From the cell containing the given text, extract its center point as [x, y] coordinate. 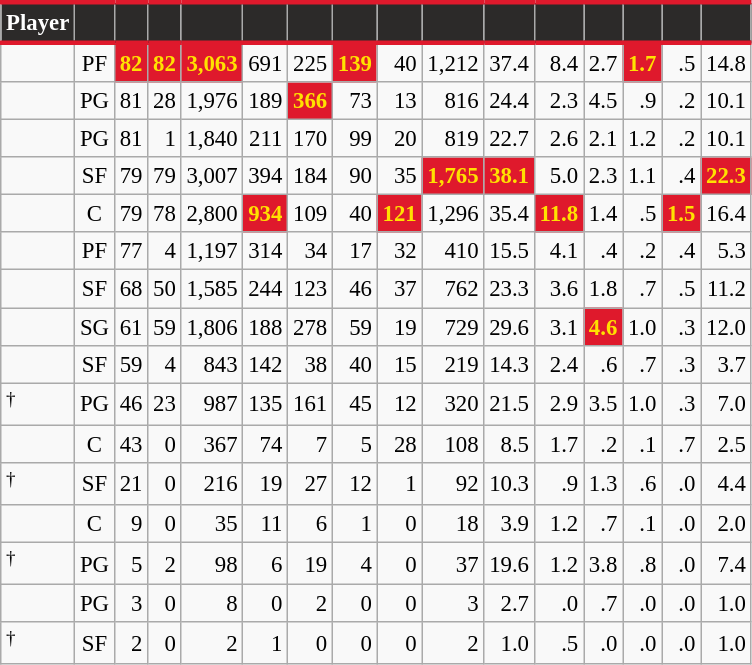
92 [453, 484]
225 [310, 62]
20 [400, 139]
819 [453, 139]
24.4 [509, 101]
3.1 [558, 327]
189 [266, 101]
78 [164, 214]
.8 [642, 563]
99 [354, 139]
216 [212, 484]
142 [266, 364]
2.4 [558, 364]
2.5 [726, 444]
3.9 [509, 524]
729 [453, 327]
3.6 [558, 289]
691 [266, 62]
1,197 [212, 251]
184 [310, 176]
1.3 [604, 484]
15 [400, 364]
1,296 [453, 214]
38.1 [509, 176]
14.8 [726, 62]
135 [266, 404]
98 [212, 563]
123 [310, 289]
50 [164, 289]
15.5 [509, 251]
34 [310, 251]
12.0 [726, 327]
1.5 [682, 214]
4.4 [726, 484]
23 [164, 404]
3.8 [604, 563]
8 [212, 604]
2.0 [726, 524]
22.3 [726, 176]
22.7 [509, 139]
1,212 [453, 62]
17 [354, 251]
320 [453, 404]
3,063 [212, 62]
2.6 [558, 139]
8.4 [558, 62]
43 [130, 444]
5.3 [726, 251]
2.9 [558, 404]
10.3 [509, 484]
170 [310, 139]
139 [354, 62]
1,806 [212, 327]
1,585 [212, 289]
13 [400, 101]
4.6 [604, 327]
11.2 [726, 289]
1.1 [642, 176]
219 [453, 364]
3,007 [212, 176]
11 [266, 524]
7 [310, 444]
Player [38, 22]
37.4 [509, 62]
366 [310, 101]
2.1 [604, 139]
74 [266, 444]
SG [95, 327]
1,765 [453, 176]
5.0 [558, 176]
367 [212, 444]
762 [453, 289]
7.4 [726, 563]
4.5 [604, 101]
68 [130, 289]
934 [266, 214]
1,976 [212, 101]
244 [266, 289]
18 [453, 524]
3.7 [726, 364]
8.5 [509, 444]
73 [354, 101]
27 [310, 484]
314 [266, 251]
14.3 [509, 364]
29.6 [509, 327]
4.1 [558, 251]
3.5 [604, 404]
410 [453, 251]
16.4 [726, 214]
90 [354, 176]
121 [400, 214]
109 [310, 214]
19.6 [509, 563]
1.8 [604, 289]
23.3 [509, 289]
1,840 [212, 139]
21 [130, 484]
816 [453, 101]
843 [212, 364]
35.4 [509, 214]
1.4 [604, 214]
278 [310, 327]
108 [453, 444]
11.8 [558, 214]
38 [310, 364]
394 [266, 176]
2,800 [212, 214]
161 [310, 404]
21.5 [509, 404]
188 [266, 327]
32 [400, 251]
77 [130, 251]
7.0 [726, 404]
45 [354, 404]
61 [130, 327]
987 [212, 404]
211 [266, 139]
9 [130, 524]
